Search for the cell housing the specified text and yield its (X, Y) center coordinate. 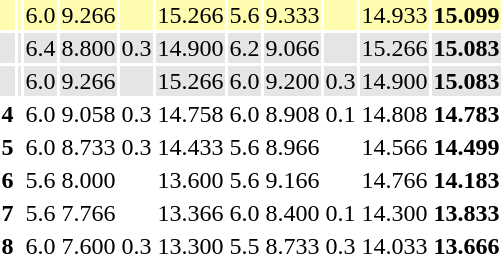
8.908 (292, 114)
14.933 (394, 15)
14.300 (394, 213)
8.000 (88, 180)
9.058 (88, 114)
8.733 (88, 147)
9.166 (292, 180)
7 (8, 213)
9.200 (292, 81)
8.966 (292, 147)
14.783 (466, 114)
9.066 (292, 48)
14.499 (466, 147)
13.833 (466, 213)
14.758 (190, 114)
6.4 (40, 48)
9.333 (292, 15)
15.099 (466, 15)
13.366 (190, 213)
6 (8, 180)
14.766 (394, 180)
5 (8, 147)
4 (8, 114)
8.800 (88, 48)
6.2 (244, 48)
8.400 (292, 213)
7.766 (88, 213)
14.808 (394, 114)
14.566 (394, 147)
13.600 (190, 180)
14.183 (466, 180)
14.433 (190, 147)
